From the cell containing the given text, extract its center point as [X, Y] coordinate. 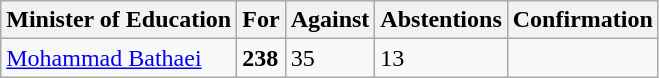
238 [261, 58]
Confirmation [582, 20]
Against [330, 20]
Mohammad Bathaei [119, 58]
For [261, 20]
Abstentions [441, 20]
35 [330, 58]
13 [441, 58]
Minister of Education [119, 20]
